Extract the (x, y) coordinate from the center of the cell holding the provided text.  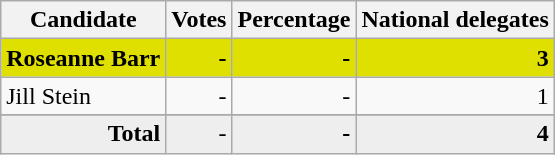
Total (84, 134)
Votes (199, 20)
Percentage (294, 20)
1 (455, 96)
National delegates (455, 20)
Candidate (84, 20)
4 (455, 134)
3 (455, 58)
Jill Stein (84, 96)
Roseanne Barr (84, 58)
